Scan for the cell matching the given text and deliver its (x, y) coordinate at center. 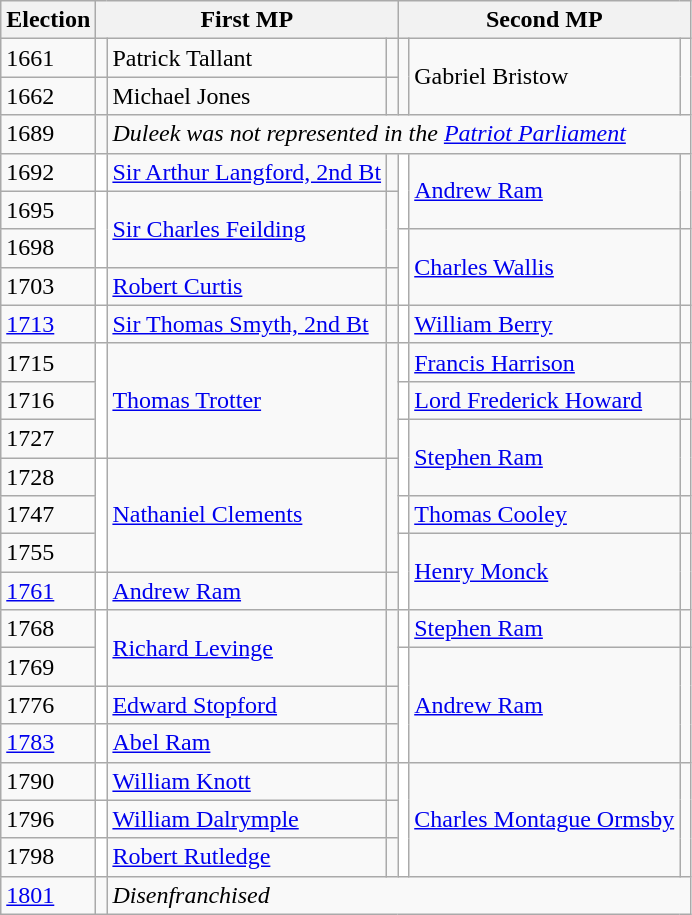
1761 (48, 591)
Nathaniel Clements (247, 515)
1783 (48, 743)
Disenfranchised (399, 895)
Second MP (544, 20)
Francis Harrison (544, 362)
Charles Montague Ormsby (544, 819)
Henry Monck (544, 572)
Abel Ram (247, 743)
1728 (48, 477)
Edward Stopford (247, 705)
Robert Curtis (247, 286)
Thomas Cooley (544, 515)
1768 (48, 629)
1801 (48, 895)
1715 (48, 362)
1698 (48, 248)
1755 (48, 553)
Duleek was not represented in the Patriot Parliament (399, 134)
1695 (48, 210)
1796 (48, 819)
Charles Wallis (544, 267)
William Berry (544, 324)
Sir Arthur Langford, 2nd Bt (247, 172)
William Dalrymple (247, 819)
First MP (247, 20)
1790 (48, 781)
Robert Rutledge (247, 857)
Sir Charles Feilding (247, 229)
Thomas Trotter (247, 400)
Richard Levinge (247, 648)
1661 (48, 58)
Patrick Tallant (247, 58)
1713 (48, 324)
1703 (48, 286)
Sir Thomas Smyth, 2nd Bt (247, 324)
1727 (48, 438)
Election (48, 20)
1716 (48, 400)
1689 (48, 134)
Michael Jones (247, 96)
Lord Frederick Howard (544, 400)
1798 (48, 857)
1692 (48, 172)
1769 (48, 667)
Gabriel Bristow (544, 77)
1662 (48, 96)
William Knott (247, 781)
1747 (48, 515)
1776 (48, 705)
